Find where the given text appears and provide that cell's center as [x, y] coordinate. 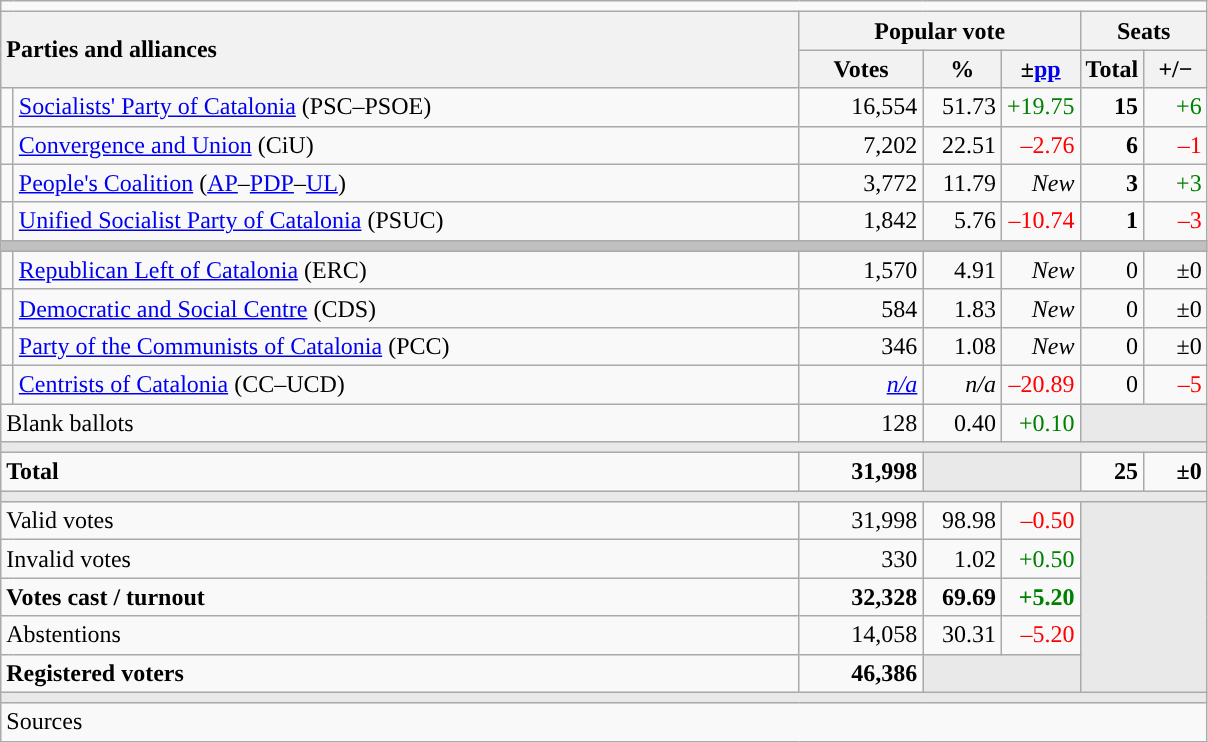
1,570 [861, 270]
+0.50 [1040, 559]
Seats [1144, 31]
+5.20 [1040, 597]
51.73 [962, 107]
–20.89 [1040, 384]
Socialists' Party of Catalonia (PSC–PSOE) [406, 107]
% [962, 69]
1,842 [861, 221]
7,202 [861, 145]
+6 [1176, 107]
Registered voters [400, 673]
1.02 [962, 559]
Convergence and Union (CiU) [406, 145]
330 [861, 559]
Invalid votes [400, 559]
Votes cast / turnout [400, 597]
Sources [604, 722]
Democratic and Social Centre (CDS) [406, 308]
–1 [1176, 145]
46,386 [861, 673]
+3 [1176, 183]
–10.74 [1040, 221]
98.98 [962, 521]
Abstentions [400, 635]
14,058 [861, 635]
1 [1112, 221]
69.69 [962, 597]
Blank ballots [400, 423]
6 [1112, 145]
Party of the Communists of Catalonia (PCC) [406, 346]
1.83 [962, 308]
0.40 [962, 423]
–2.76 [1040, 145]
+0.10 [1040, 423]
25 [1112, 472]
4.91 [962, 270]
3,772 [861, 183]
30.31 [962, 635]
15 [1112, 107]
People's Coalition (AP–PDP–UL) [406, 183]
11.79 [962, 183]
5.76 [962, 221]
Republican Left of Catalonia (ERC) [406, 270]
–5.20 [1040, 635]
346 [861, 346]
584 [861, 308]
–3 [1176, 221]
–0.50 [1040, 521]
+/− [1176, 69]
+19.75 [1040, 107]
Valid votes [400, 521]
3 [1112, 183]
–5 [1176, 384]
Votes [861, 69]
32,328 [861, 597]
128 [861, 423]
1.08 [962, 346]
Parties and alliances [400, 50]
±pp [1040, 69]
Centrists of Catalonia (CC–UCD) [406, 384]
22.51 [962, 145]
Popular vote [940, 31]
16,554 [861, 107]
Unified Socialist Party of Catalonia (PSUC) [406, 221]
